Locate the cell with the specified text and output its [x, y] center coordinate. 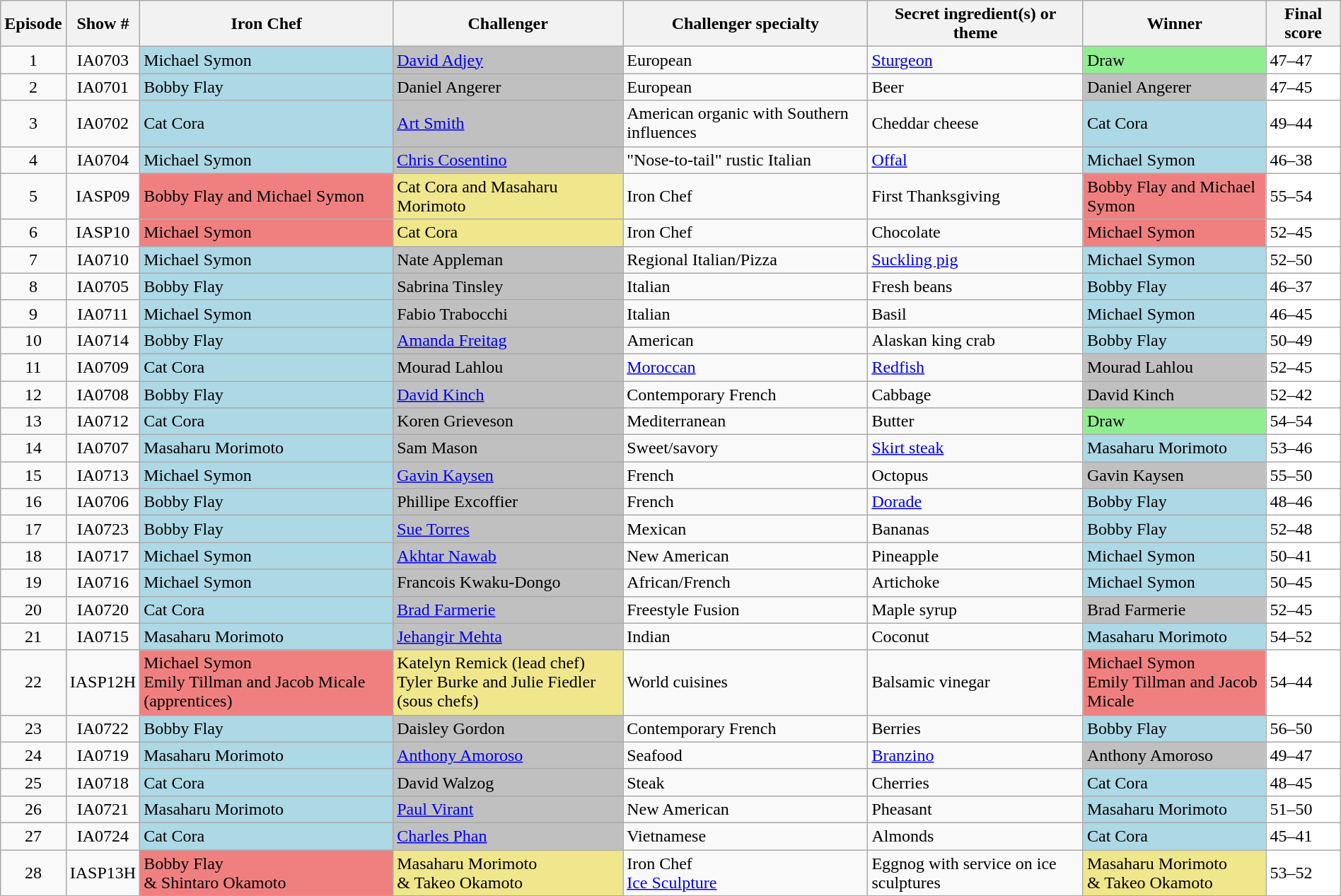
Koren Grieveson [508, 421]
Iron ChefIce Sculpture [745, 873]
Branzino [976, 755]
Vietnamese [745, 836]
Maple syrup [976, 610]
Eggnog with service on ice sculptures [976, 873]
Challenger specialty [745, 24]
IA0716 [103, 583]
IASP09 [103, 197]
Almonds [976, 836]
Steak [745, 782]
First Thanksgiving [976, 197]
David Walzog [508, 782]
Phillipe Excoffier [508, 502]
IA0710 [103, 260]
IA0703 [103, 60]
Suckling pig [976, 260]
50–45 [1303, 583]
54–44 [1303, 682]
Butter [976, 421]
Art Smith [508, 123]
Pheasant [976, 809]
Fabio Trabocchi [508, 313]
Bananas [976, 529]
10 [33, 340]
5 [33, 197]
Artichoke [976, 583]
World cuisines [745, 682]
Bobby Flay& Shintaro Okamoto [267, 873]
Indian [745, 636]
53–52 [1303, 873]
IA0720 [103, 610]
12 [33, 394]
53–46 [1303, 448]
14 [33, 448]
52–50 [1303, 260]
Cat Cora and Masaharu Morimoto [508, 197]
50–41 [1303, 556]
IA0723 [103, 529]
24 [33, 755]
54–54 [1303, 421]
Octopus [976, 475]
Berries [976, 728]
Mexican [745, 529]
IA0722 [103, 728]
IA0715 [103, 636]
25 [33, 782]
IA0702 [103, 123]
48–46 [1303, 502]
Challenger [508, 24]
IASP10 [103, 233]
American organic with Southern influences [745, 123]
IA0724 [103, 836]
IA0708 [103, 394]
Sabrina Tinsley [508, 286]
15 [33, 475]
Sam Mason [508, 448]
Final score [1303, 24]
45–41 [1303, 836]
Nate Appleman [508, 260]
Akhtar Nawab [508, 556]
26 [33, 809]
Daisley Gordon [508, 728]
Winner [1174, 24]
Amanda Freitag [508, 340]
Offal [976, 160]
Episode [33, 24]
IA0712 [103, 421]
Redfish [976, 367]
Paul Virant [508, 809]
21 [33, 636]
"Nose-to-tail" rustic Italian [745, 160]
IA0713 [103, 475]
47–47 [1303, 60]
Alaskan king crab [976, 340]
11 [33, 367]
52–48 [1303, 529]
13 [33, 421]
54–52 [1303, 636]
16 [33, 502]
20 [33, 610]
55–54 [1303, 197]
Moroccan [745, 367]
IASP12H [103, 682]
David Adjey [508, 60]
2 [33, 87]
Michael SymonEmily Tillman and Jacob Micale (apprentices) [267, 682]
IA0701 [103, 87]
IASP13H [103, 873]
8 [33, 286]
Katelyn Remick (lead chef) Tyler Burke and Julie Fiedler (sous chefs) [508, 682]
Seafood [745, 755]
46–45 [1303, 313]
Chocolate [976, 233]
Chris Cosentino [508, 160]
Cabbage [976, 394]
Michael SymonEmily Tillman and Jacob Micale [1174, 682]
Jehangir Mehta [508, 636]
Fresh beans [976, 286]
Secret ingredient(s) or theme [976, 24]
3 [33, 123]
Balsamic vinegar [976, 682]
IA0714 [103, 340]
Dorade [976, 502]
Cherries [976, 782]
Show # [103, 24]
IA0705 [103, 286]
IA0721 [103, 809]
9 [33, 313]
28 [33, 873]
IA0706 [103, 502]
American [745, 340]
19 [33, 583]
Sturgeon [976, 60]
46–38 [1303, 160]
22 [33, 682]
23 [33, 728]
7 [33, 260]
Charles Phan [508, 836]
IA0718 [103, 782]
African/French [745, 583]
4 [33, 160]
1 [33, 60]
49–47 [1303, 755]
IA0707 [103, 448]
17 [33, 529]
55–50 [1303, 475]
IA0709 [103, 367]
Beer [976, 87]
Sweet/savory [745, 448]
Mediterranean [745, 421]
Pineapple [976, 556]
18 [33, 556]
50–49 [1303, 340]
Regional Italian/Pizza [745, 260]
IA0717 [103, 556]
Cheddar cheese [976, 123]
27 [33, 836]
51–50 [1303, 809]
Basil [976, 313]
IA0704 [103, 160]
Skirt steak [976, 448]
46–37 [1303, 286]
Freestyle Fusion [745, 610]
52–42 [1303, 394]
Sue Torres [508, 529]
IA0719 [103, 755]
IA0711 [103, 313]
Coconut [976, 636]
56–50 [1303, 728]
Francois Kwaku-Dongo [508, 583]
47–45 [1303, 87]
48–45 [1303, 782]
6 [33, 233]
49–44 [1303, 123]
